From the cell containing the given text, extract its center point as (X, Y) coordinate. 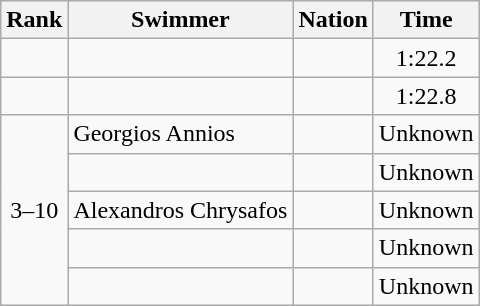
Swimmer (180, 20)
Georgios Annios (180, 134)
Rank (34, 20)
1:22.8 (426, 96)
Nation (333, 20)
3–10 (34, 210)
Time (426, 20)
Alexandros Chrysafos (180, 210)
1:22.2 (426, 58)
